Pinpoint the cell where the given text exists, returning its [X, Y] midpoint coordinate. 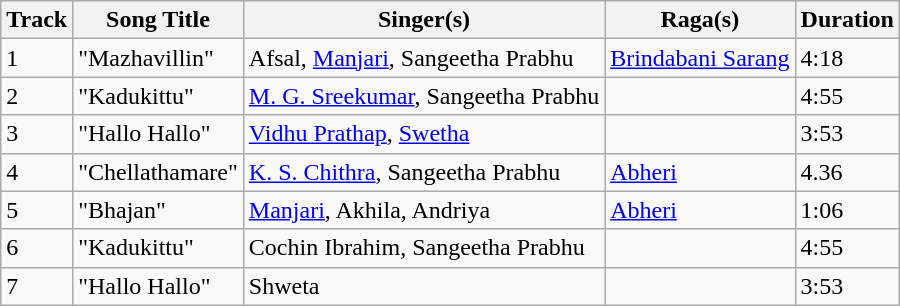
Shweta [424, 286]
Afsal, Manjari, Sangeetha Prabhu [424, 58]
Duration [847, 20]
7 [37, 286]
"Mazhavillin" [158, 58]
Vidhu Prathap, Swetha [424, 134]
Brindabani Sarang [700, 58]
Raga(s) [700, 20]
4.36 [847, 172]
6 [37, 248]
4:18 [847, 58]
K. S. Chithra, Sangeetha Prabhu [424, 172]
Manjari, Akhila, Andriya [424, 210]
"Chellathamare" [158, 172]
Song Title [158, 20]
1 [37, 58]
4 [37, 172]
2 [37, 96]
M. G. Sreekumar, Sangeetha Prabhu [424, 96]
"Bhajan" [158, 210]
Track [37, 20]
5 [37, 210]
1:06 [847, 210]
Cochin Ibrahim, Sangeetha Prabhu [424, 248]
Singer(s) [424, 20]
3 [37, 134]
